Locate the cell with the specified text and output its [X, Y] center coordinate. 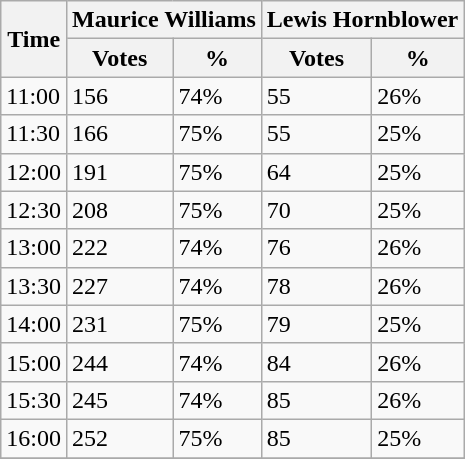
84 [316, 362]
208 [119, 210]
14:00 [34, 324]
11:00 [34, 96]
222 [119, 248]
166 [119, 134]
12:30 [34, 210]
227 [119, 286]
245 [119, 400]
11:30 [34, 134]
16:00 [34, 438]
78 [316, 286]
13:00 [34, 248]
15:30 [34, 400]
244 [119, 362]
70 [316, 210]
12:00 [34, 172]
Maurice Williams [164, 20]
231 [119, 324]
13:30 [34, 286]
64 [316, 172]
79 [316, 324]
Lewis Hornblower [362, 20]
76 [316, 248]
252 [119, 438]
15:00 [34, 362]
Time [34, 39]
191 [119, 172]
156 [119, 96]
